Find where the given text appears and provide that cell's center as (X, Y) coordinate. 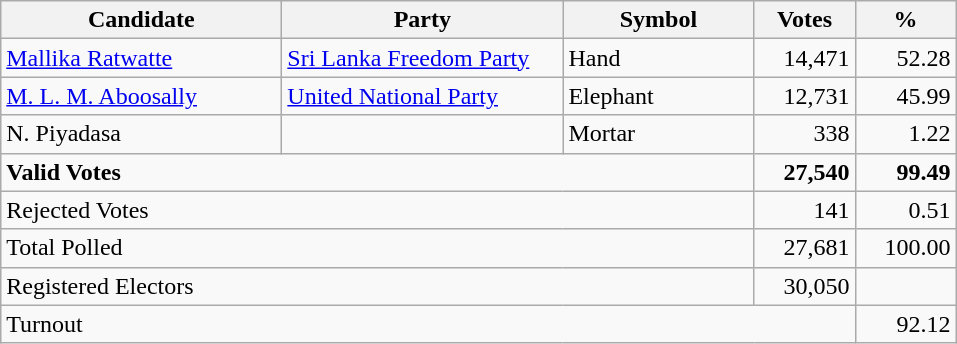
% (906, 20)
Symbol (658, 20)
Mortar (658, 134)
45.99 (906, 96)
Party (422, 20)
Rejected Votes (378, 210)
27,681 (804, 248)
27,540 (804, 172)
United National Party (422, 96)
Elephant (658, 96)
0.51 (906, 210)
99.49 (906, 172)
100.00 (906, 248)
12,731 (804, 96)
14,471 (804, 58)
Candidate (142, 20)
30,050 (804, 286)
M. L. M. Aboosally (142, 96)
Registered Electors (378, 286)
N. Piyadasa (142, 134)
Total Polled (378, 248)
Turnout (428, 324)
Hand (658, 58)
338 (804, 134)
Valid Votes (378, 172)
1.22 (906, 134)
Votes (804, 20)
Mallika Ratwatte (142, 58)
141 (804, 210)
Sri Lanka Freedom Party (422, 58)
92.12 (906, 324)
52.28 (906, 58)
